Find where the given text appears and provide that cell's center as [X, Y] coordinate. 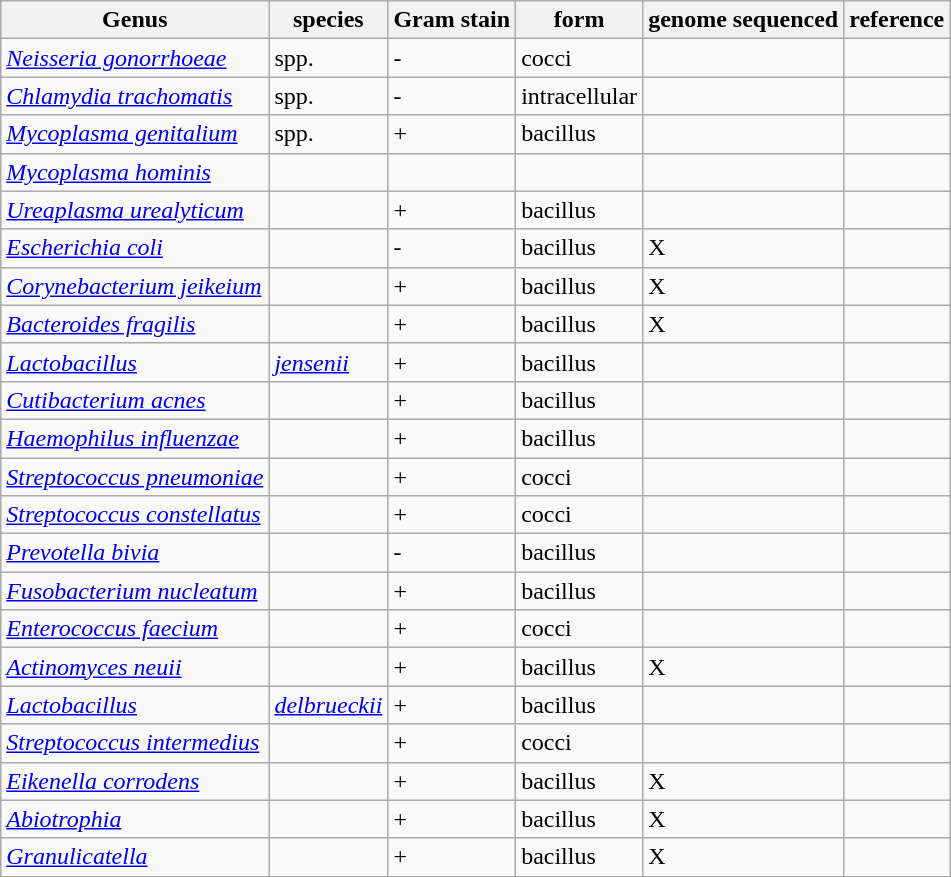
Streptococcus pneumoniae [135, 477]
form [580, 20]
Prevotella bivia [135, 553]
delbrueckii [328, 705]
Actinomyces neuii [135, 667]
Bacteroides fragilis [135, 324]
Streptococcus constellatus [135, 515]
intracellular [580, 96]
Ureaplasma urealyticum [135, 210]
Eikenella corrodens [135, 781]
Chlamydia trachomatis [135, 96]
Mycoplasma genitalium [135, 134]
Corynebacterium jeikeium [135, 286]
Fusobacterium nucleatum [135, 591]
genome sequenced [744, 20]
Mycoplasma hominis [135, 172]
Escherichia coli [135, 248]
Abiotrophia [135, 819]
Genus [135, 20]
reference [897, 20]
Granulicatella [135, 857]
Streptococcus intermedius [135, 743]
Gram stain [452, 20]
Enterococcus faecium [135, 629]
Cutibacterium acnes [135, 400]
Haemophilus influenzae [135, 438]
Neisseria gonorrhoeae [135, 58]
jensenii [328, 362]
species [328, 20]
